Scan for the cell matching the given text and deliver its [X, Y] coordinate at center. 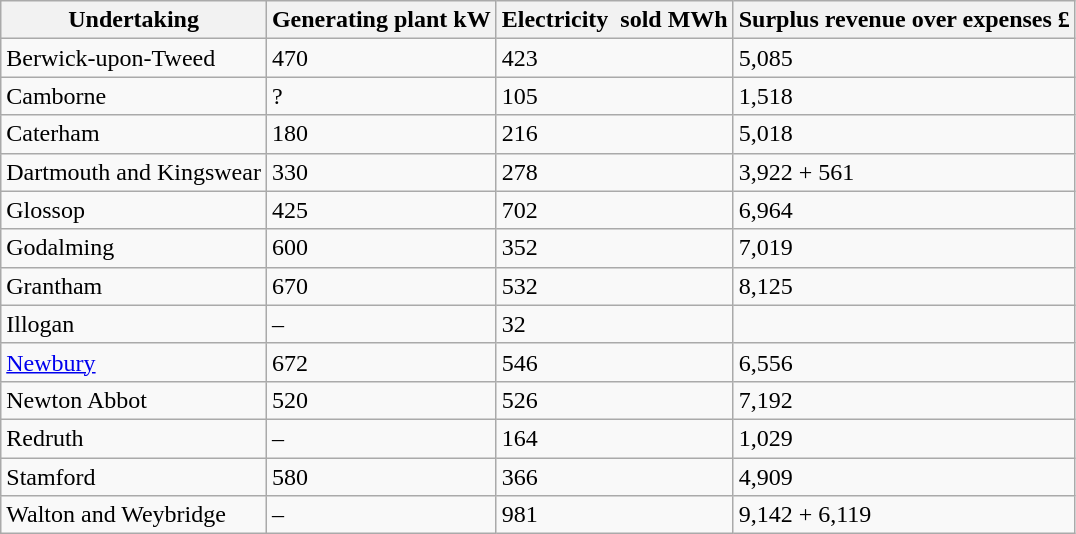
423 [614, 58]
981 [614, 515]
Stamford [134, 477]
4,909 [904, 477]
Walton and Weybridge [134, 515]
Undertaking [134, 20]
526 [614, 400]
216 [614, 134]
672 [381, 362]
3,922 + 561 [904, 172]
8,125 [904, 286]
Caterham [134, 134]
Dartmouth and Kingswear [134, 172]
1,029 [904, 438]
6,556 [904, 362]
5,085 [904, 58]
470 [381, 58]
Illogan [134, 324]
1,518 [904, 96]
Newbury [134, 362]
Glossop [134, 210]
Redruth [134, 438]
Electricity sold MWh [614, 20]
164 [614, 438]
670 [381, 286]
5,018 [904, 134]
Godalming [134, 248]
580 [381, 477]
702 [614, 210]
7,192 [904, 400]
9,142 + 6,119 [904, 515]
7,019 [904, 248]
330 [381, 172]
105 [614, 96]
Berwick-upon-Tweed [134, 58]
546 [614, 362]
32 [614, 324]
Camborne [134, 96]
Grantham [134, 286]
366 [614, 477]
180 [381, 134]
532 [614, 286]
278 [614, 172]
520 [381, 400]
Surplus revenue over expenses £ [904, 20]
352 [614, 248]
600 [381, 248]
? [381, 96]
Newton Abbot [134, 400]
6,964 [904, 210]
425 [381, 210]
Generating plant kW [381, 20]
